Scan for the cell matching the given text and deliver its (x, y) coordinate at center. 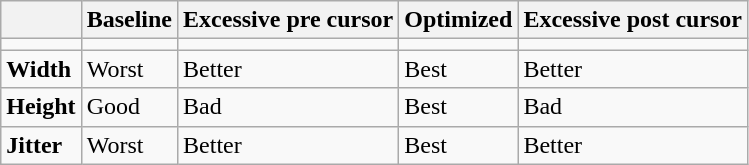
Width (41, 69)
Good (129, 107)
Jitter (41, 145)
Optimized (458, 20)
Excessive pre cursor (288, 20)
Height (41, 107)
Baseline (129, 20)
Excessive post cursor (633, 20)
